From the cell containing the given text, extract its center point as (x, y) coordinate. 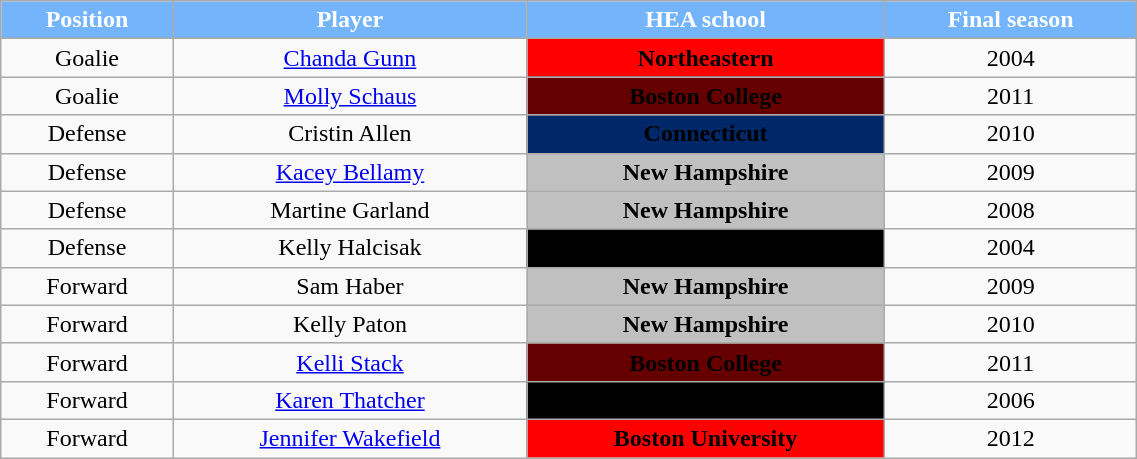
Player (350, 20)
Connecticut (706, 134)
Martine Garland (350, 210)
Karen Thatcher (350, 400)
Position (88, 20)
Kelli Stack (350, 362)
Chanda Gunn (350, 58)
2006 (1010, 400)
Sam Haber (350, 286)
Kelly Halcisak (350, 248)
Boston University (706, 438)
Cristin Allen (350, 134)
2012 (1010, 438)
2008 (1010, 210)
Final season (1010, 20)
Kacey Bellamy (350, 172)
Kelly Paton (350, 324)
Molly Schaus (350, 96)
Northeastern (706, 58)
HEA school (706, 20)
Jennifer Wakefield (350, 438)
